Output the [x, y] coordinate of the center of the cell containing the given text.  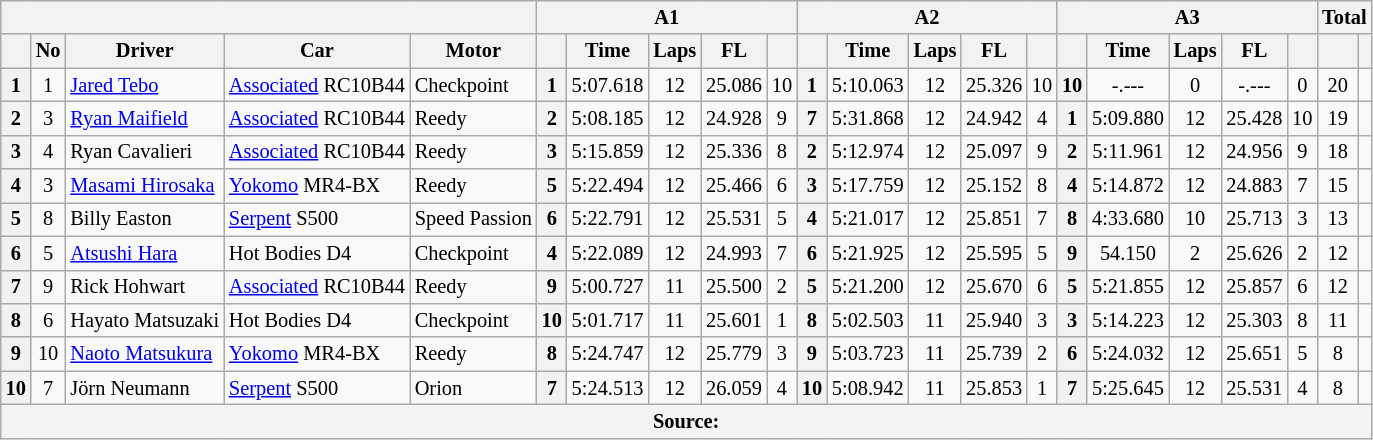
25.336 [734, 152]
Driver [144, 51]
25.466 [734, 186]
Speed Passion [474, 219]
4:33.680 [1128, 219]
25.713 [1254, 219]
5:09.880 [1128, 118]
5:08.185 [608, 118]
24.942 [994, 118]
5:15.859 [608, 152]
Masami Hirosaka [144, 186]
No [48, 51]
5:24.513 [608, 388]
Total [1344, 17]
Ryan Cavalieri [144, 152]
25.152 [994, 186]
5:03.723 [868, 354]
54.150 [1128, 253]
Rick Hohwart [144, 287]
Orion [474, 388]
5:22.089 [608, 253]
24.883 [1254, 186]
25.670 [994, 287]
5:17.759 [868, 186]
25.779 [734, 354]
19 [1338, 118]
20 [1338, 85]
5:07.618 [608, 85]
25.651 [1254, 354]
A1 [667, 17]
5:21.925 [868, 253]
A3 [1187, 17]
5:21.855 [1128, 287]
24.993 [734, 253]
A2 [927, 17]
Atsushi Hara [144, 253]
Source: [686, 421]
15 [1338, 186]
Naoto Matsukura [144, 354]
5:11.961 [1128, 152]
5:21.017 [868, 219]
5:21.200 [868, 287]
5:24.747 [608, 354]
5:00.727 [608, 287]
Motor [474, 51]
25.326 [994, 85]
5:01.717 [608, 320]
25.940 [994, 320]
5:24.032 [1128, 354]
25.851 [994, 219]
5:08.942 [868, 388]
25.626 [1254, 253]
25.303 [1254, 320]
Jörn Neumann [144, 388]
25.500 [734, 287]
Car [317, 51]
5:02.503 [868, 320]
25.857 [1254, 287]
24.956 [1254, 152]
5:25.645 [1128, 388]
25.853 [994, 388]
25.601 [734, 320]
25.739 [994, 354]
13 [1338, 219]
25.097 [994, 152]
5:14.223 [1128, 320]
5:14.872 [1128, 186]
5:10.063 [868, 85]
24.928 [734, 118]
Billy Easton [144, 219]
Hayato Matsuzaki [144, 320]
25.086 [734, 85]
25.595 [994, 253]
26.059 [734, 388]
5:22.791 [608, 219]
25.428 [1254, 118]
Ryan Maifield [144, 118]
5:31.868 [868, 118]
18 [1338, 152]
5:22.494 [608, 186]
5:12.974 [868, 152]
Jared Tebo [144, 85]
